For the text-containing cell, return its midpoint in (x, y) coordinate format. 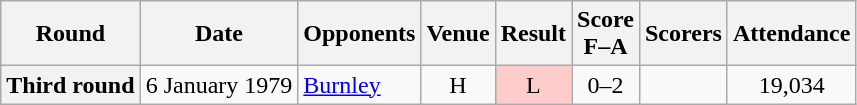
Opponents (360, 34)
H (458, 85)
Venue (458, 34)
ScoreF–A (606, 34)
Result (533, 34)
Date (219, 34)
Scorers (683, 34)
L (533, 85)
19,034 (791, 85)
0–2 (606, 85)
Burnley (360, 85)
Attendance (791, 34)
6 January 1979 (219, 85)
Third round (70, 85)
Round (70, 34)
